Extract the (X, Y) coordinate from the center of the cell holding the provided text.  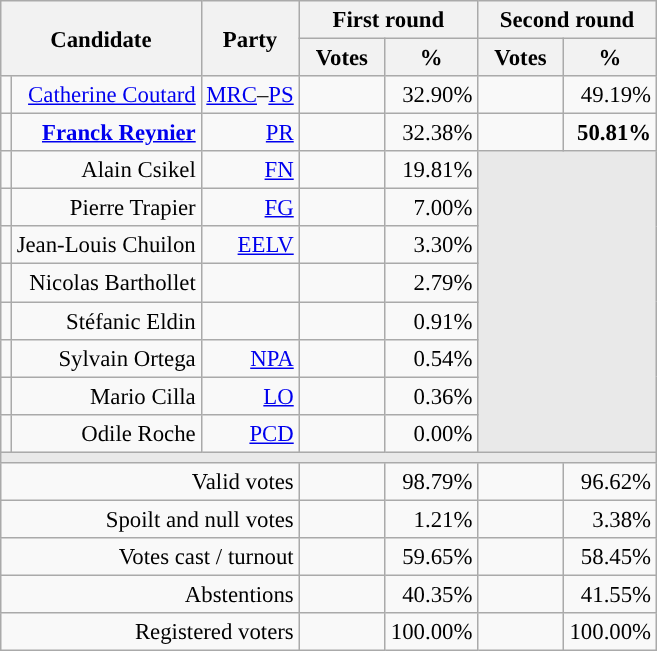
FG (250, 208)
2.79% (432, 283)
49.19% (610, 95)
PCD (250, 433)
0.36% (432, 396)
50.81% (610, 133)
FN (250, 170)
19.81% (432, 170)
Sylvain Ortega (106, 358)
Valid votes (150, 482)
96.62% (610, 482)
LO (250, 396)
EELV (250, 245)
Spoilt and null votes (150, 519)
1.21% (432, 519)
3.30% (432, 245)
41.55% (610, 594)
Stéfanic Eldin (106, 321)
Mario Cilla (106, 396)
32.90% (432, 95)
Party (250, 38)
First round (388, 20)
NPA (250, 358)
Pierre Trapier (106, 208)
Second round (568, 20)
3.38% (610, 519)
Jean-Louis Chuilon (106, 245)
Nicolas Barthollet (106, 283)
40.35% (432, 594)
Registered voters (150, 632)
Alain Csikel (106, 170)
Odile Roche (106, 433)
98.79% (432, 482)
MRC–PS (250, 95)
PR (250, 133)
0.91% (432, 321)
32.38% (432, 133)
Catherine Coutard (106, 95)
7.00% (432, 208)
Abstentions (150, 594)
58.45% (610, 557)
0.54% (432, 358)
0.00% (432, 433)
Candidate (101, 38)
59.65% (432, 557)
Votes cast / turnout (150, 557)
Franck Reynier (106, 133)
